Scan for the cell matching the given text and deliver its (x, y) coordinate at center. 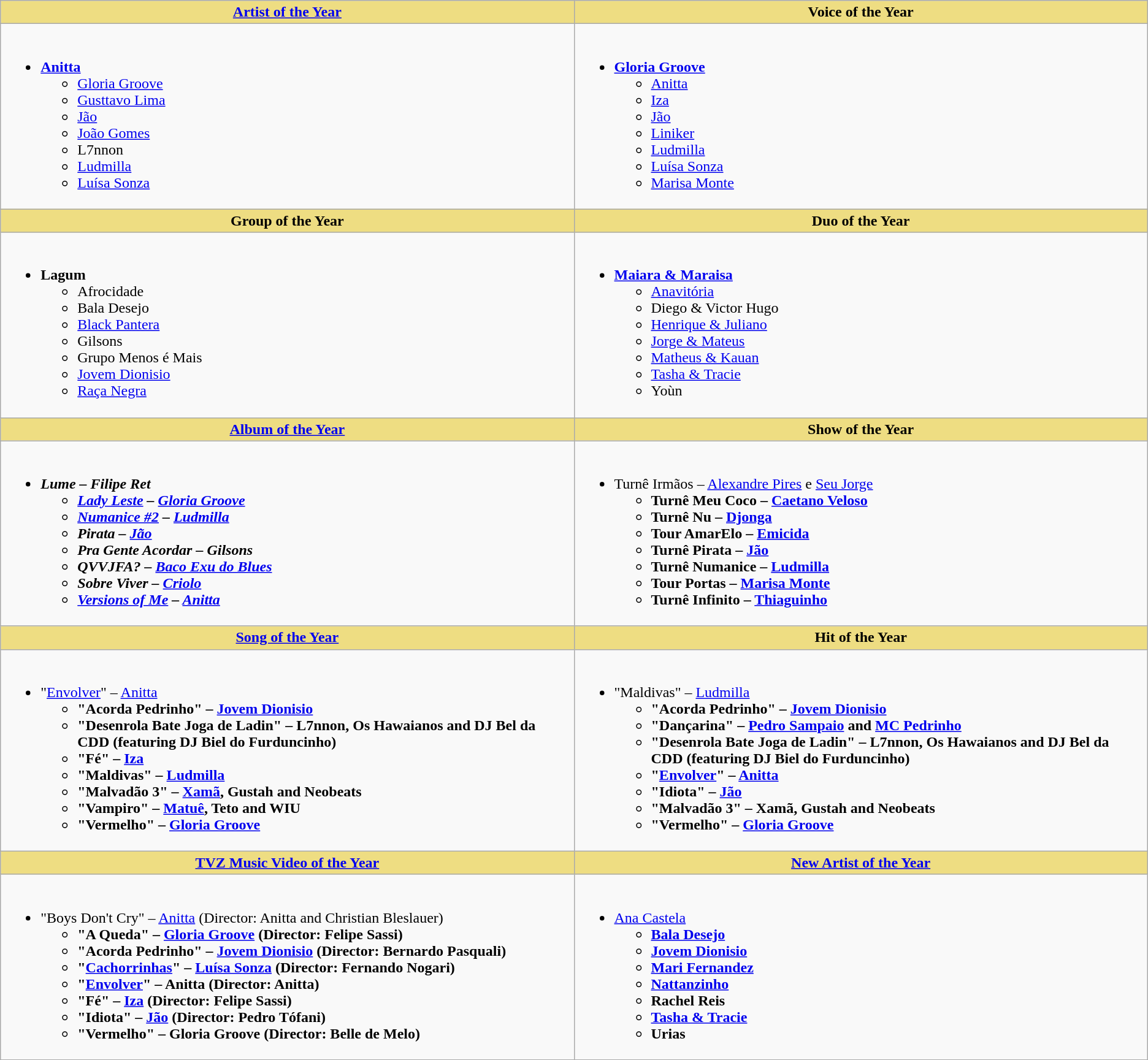
AnittaGloria GrooveGusttavo LimaJãoJoão GomesL7nnonLudmillaLuísa Sonza (287, 116)
Voice of the Year (861, 12)
New Artist of the Year (861, 863)
Artist of the Year (287, 12)
Group of the Year (287, 221)
Hit of the Year (861, 638)
Duo of the Year (861, 221)
Ana CastelaBala DesejoJovem DionisioMari FernandezNattanzinhoRachel ReisTasha & TracieUrias (861, 967)
LagumAfrocidadeBala DesejoBlack PanteraGilsonsGrupo Menos é MaisJovem DionisioRaça Negra (287, 325)
Gloria GrooveAnittaIzaJãoLinikerLudmillaLuísa SonzaMarisa Monte (861, 116)
Album of the Year (287, 429)
Song of the Year (287, 638)
TVZ Music Video of the Year (287, 863)
Maiara & MaraisaAnavitóriaDiego & Victor HugoHenrique & JulianoJorge & MateusMatheus & KauanTasha & TracieYoùn (861, 325)
Show of the Year (861, 429)
